Search for the cell housing the specified text and yield its (X, Y) center coordinate. 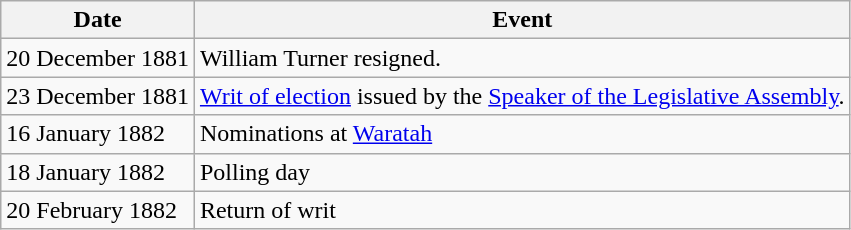
Polling day (522, 172)
Writ of election issued by the Speaker of the Legislative Assembly. (522, 96)
20 February 1882 (98, 210)
Return of writ (522, 210)
Nominations at Waratah (522, 134)
Date (98, 20)
18 January 1882 (98, 172)
20 December 1881 (98, 58)
William Turner resigned. (522, 58)
Event (522, 20)
23 December 1881 (98, 96)
16 January 1882 (98, 134)
